Provide the [X, Y] coordinate of the cell's center where the given text is located.  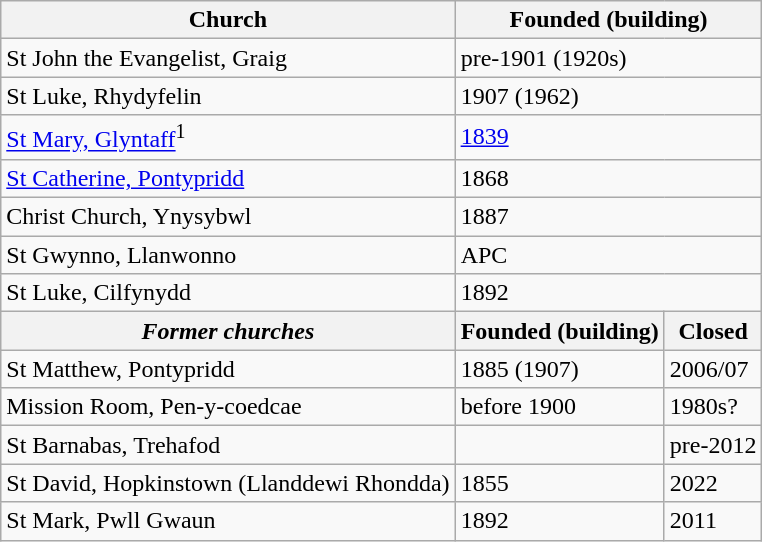
1907 (1962) [608, 96]
1887 [608, 217]
Church [228, 20]
St Luke, Cilfynydd [228, 293]
2006/07 [713, 369]
1839 [608, 138]
Former churches [228, 331]
St Catherine, Pontypridd [228, 178]
St John the Evangelist, Graig [228, 58]
APC [608, 255]
Christ Church, Ynysybwl [228, 217]
1885 (1907) [560, 369]
St Gwynno, Llanwonno [228, 255]
1980s? [713, 407]
Closed [713, 331]
Mission Room, Pen-y-coedcae [228, 407]
St Mary, Glyntaff1 [228, 138]
St Luke, Rhydyfelin [228, 96]
before 1900 [560, 407]
St Matthew, Pontypridd [228, 369]
2011 [713, 521]
pre-1901 (1920s) [608, 58]
2022 [713, 483]
1855 [560, 483]
pre-2012 [713, 445]
St Barnabas, Trehafod [228, 445]
St Mark, Pwll Gwaun [228, 521]
1868 [608, 178]
St David, Hopkinstown (Llanddewi Rhondda) [228, 483]
